From the cell containing the given text, extract its center point as [X, Y] coordinate. 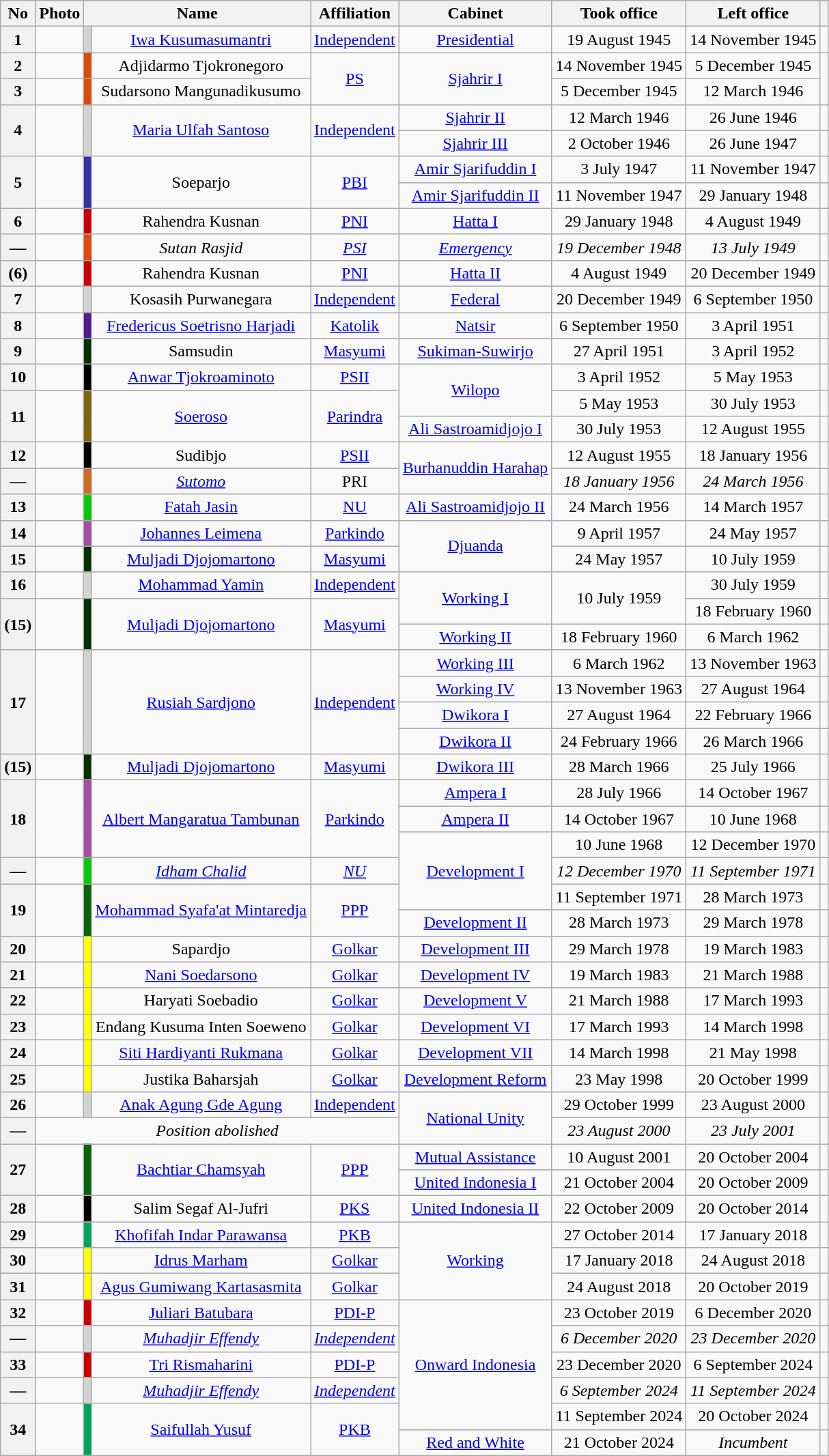
25 [18, 1079]
Salim Segaf Al-Jufri [201, 1209]
Amir Sjarifuddin II [475, 195]
Justika Baharsjah [201, 1079]
23 October 2019 [619, 1313]
24 [18, 1053]
29 October 1999 [619, 1104]
Dwikora I [475, 715]
Parindra [355, 416]
Tri Rismaharini [201, 1365]
2 [18, 66]
Presidential [475, 40]
Ali Sastroamidjojo II [475, 507]
30 July 1959 [753, 585]
Sudibjo [201, 455]
Soeroso [201, 416]
United Indonesia II [475, 1209]
26 June 1947 [753, 143]
Haryati Soebadio [201, 1001]
13 [18, 507]
19 August 1945 [619, 40]
28 July 1966 [619, 793]
Khofifah Indar Parawansa [201, 1235]
30 [18, 1261]
Incumbent [753, 1442]
Sjahrir II [475, 117]
23 [18, 1027]
16 [18, 585]
Siti Hardiyanti Rukmana [201, 1053]
27 [18, 1170]
PSI [355, 247]
29 [18, 1235]
Mohammad Yamin [201, 585]
Fredericus Soetrisno Harjadi [201, 326]
United Indonesia I [475, 1183]
Development II [475, 923]
18 [18, 819]
Working III [475, 663]
20 October 1999 [753, 1079]
33 [18, 1365]
PRI [355, 481]
34 [18, 1429]
Working II [475, 637]
PBI [355, 182]
22 February 1966 [753, 715]
20 October 2019 [753, 1287]
13 July 1949 [753, 247]
Cabinet [475, 14]
2 October 1946 [619, 143]
Maria Ulfah Santoso [201, 130]
28 March 1966 [619, 767]
31 [18, 1287]
Position abolished [217, 1130]
Sjahrir III [475, 143]
Development VI [475, 1027]
Dwikora II [475, 741]
Working [475, 1261]
Anwar Tjokroaminoto [201, 377]
Working IV [475, 689]
26 [18, 1104]
14 [18, 533]
20 October 2024 [753, 1416]
Ampera I [475, 793]
Nani Soedarsono [201, 975]
(6) [18, 273]
5 [18, 182]
Development V [475, 1001]
Mohammad Syafa'at Mintaredja [201, 910]
Hatta I [475, 221]
Idrus Marham [201, 1261]
21 May 1998 [753, 1053]
23 May 1998 [619, 1079]
Wilopo [475, 390]
Development VII [475, 1053]
Development IV [475, 975]
27 October 2014 [619, 1235]
Development Reform [475, 1079]
26 June 1946 [753, 117]
Fatah Jasin [201, 507]
23 July 2001 [753, 1130]
24 February 1966 [619, 741]
6 [18, 221]
Anak Agung Gde Agung [201, 1104]
9 [18, 352]
4 [18, 130]
Djuanda [475, 546]
Affiliation [355, 14]
Endang Kusuma Inten Soeweno [201, 1027]
20 October 2009 [753, 1183]
Onward Indonesia [475, 1365]
32 [18, 1313]
3 July 1947 [619, 169]
PKS [355, 1209]
Idham Chalid [201, 871]
Name [197, 14]
Burhanuddin Harahap [475, 468]
21 October 2024 [619, 1442]
14 March 1957 [753, 507]
Saifullah Yusuf [201, 1429]
Juliari Batubara [201, 1313]
Samsudin [201, 352]
10 [18, 377]
Red and White [475, 1442]
Sutomo [201, 481]
7 [18, 299]
27 April 1951 [619, 352]
Development I [475, 871]
19 [18, 910]
Sjahrir I [475, 78]
Working I [475, 598]
10 August 2001 [619, 1157]
National Unity [475, 1117]
Albert Mangaratua Tambunan [201, 819]
Mutual Assistance [475, 1157]
Ampera II [475, 819]
Soeparjo [201, 182]
21 October 2004 [619, 1183]
Emergency [475, 247]
17 [18, 702]
8 [18, 326]
Federal [475, 299]
Rusiah Sardjono [201, 702]
9 April 1957 [619, 533]
Bachtiar Chamsyah [201, 1170]
Hatta II [475, 273]
28 [18, 1209]
Sapardjo [201, 949]
25 July 1966 [753, 767]
Photo [60, 14]
12 [18, 455]
PS [355, 78]
Sudarsono Mangunadikusumo [201, 91]
3 [18, 91]
Kosasih Purwanegara [201, 299]
Natsir [475, 326]
26 March 1966 [753, 741]
22 [18, 1001]
Amir Sjarifuddin I [475, 169]
20 October 2004 [753, 1157]
Sukiman-Suwirjo [475, 352]
1 [18, 40]
20 [18, 949]
Ali Sastroamidjojo I [475, 429]
21 [18, 975]
3 April 1951 [753, 326]
Sutan Rasjid [201, 247]
Left office [753, 14]
Agus Gumiwang Kartasasmita [201, 1287]
Adjidarmo Tjokronegoro [201, 66]
11 [18, 416]
No [18, 14]
Development III [475, 949]
Dwikora III [475, 767]
Took office [619, 14]
22 October 2009 [619, 1209]
15 [18, 559]
Johannes Leimena [201, 533]
20 October 2014 [753, 1209]
Katolik [355, 326]
19 December 1948 [619, 247]
Iwa Kusumasumantri [201, 40]
